Output the [X, Y] coordinate of the center of the cell containing the given text.  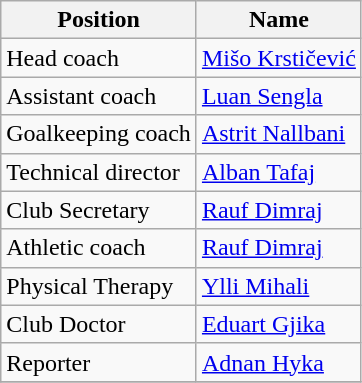
Luan Sengla [278, 96]
Club Secretary [99, 210]
Eduart Gjika [278, 324]
Athletic coach [99, 248]
Head coach [99, 58]
Club Doctor [99, 324]
Goalkeeping coach [99, 134]
Mišo Krstičević [278, 58]
Technical director [99, 172]
Position [99, 20]
Reporter [99, 362]
Name [278, 20]
Alban Tafaj [278, 172]
Assistant coach [99, 96]
Astrit Nallbani [278, 134]
Ylli Mihali [278, 286]
Adnan Hyka [278, 362]
Physical Therapy [99, 286]
